Capture the cell that displays the provided text and extract its (X, Y) central coordinate. 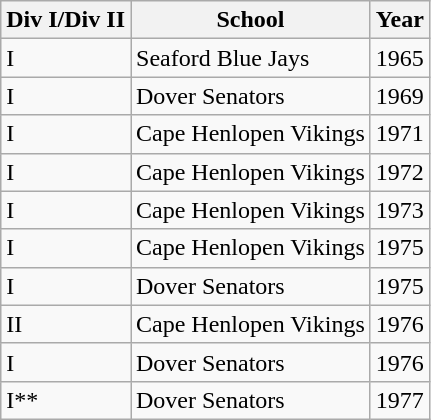
1969 (400, 96)
1965 (400, 58)
Seaford Blue Jays (250, 58)
I** (66, 400)
II (66, 324)
Year (400, 20)
1977 (400, 400)
1973 (400, 210)
1972 (400, 172)
1971 (400, 134)
School (250, 20)
Div I/Div II (66, 20)
